Pinpoint the cell where the given text exists, returning its [x, y] midpoint coordinate. 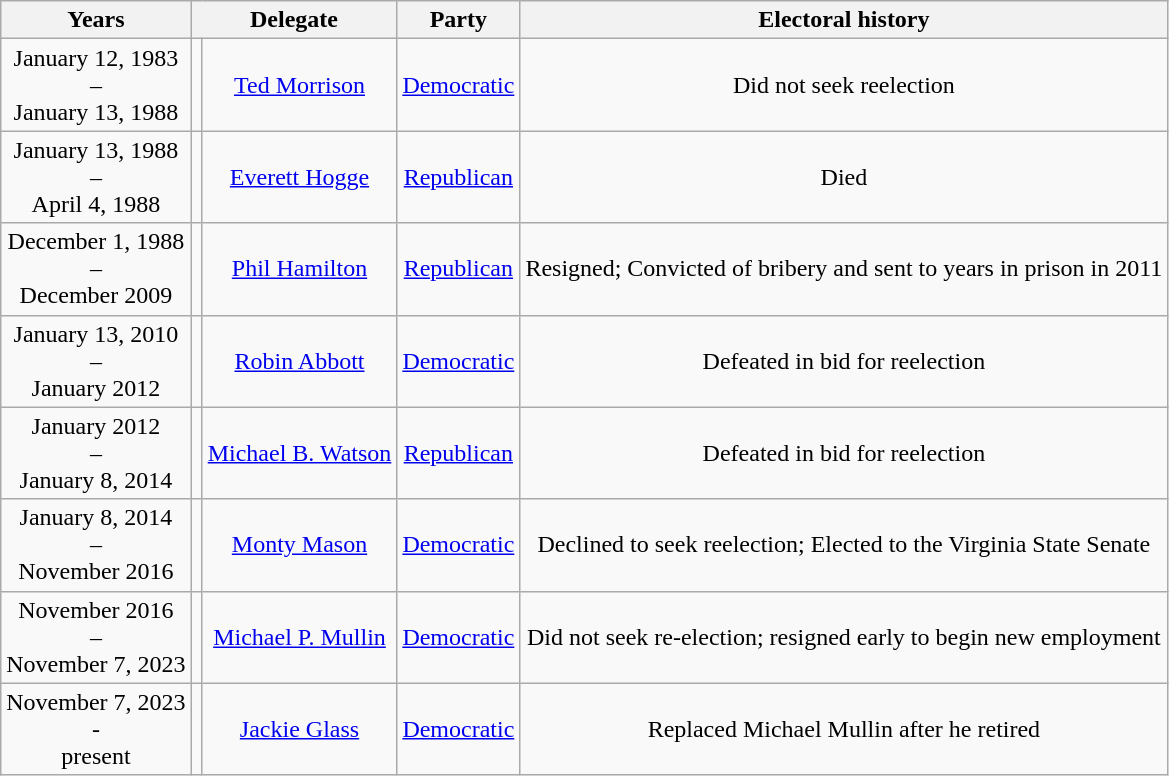
Did not seek re-election; resigned early to begin new employment [844, 637]
January 13, 1988–April 4, 1988 [96, 177]
Died [844, 177]
Monty Mason [300, 545]
January 13, 2010–January 2012 [96, 361]
Delegate [294, 20]
December 1, 1988–December 2009 [96, 269]
Phil Hamilton [300, 269]
Ted Morrison [300, 85]
November 2016–November 7, 2023 [96, 637]
Robin Abbott [300, 361]
Party [458, 20]
November 7, 2023-present [96, 729]
Electoral history [844, 20]
Michael B. Watson [300, 453]
Jackie Glass [300, 729]
Did not seek reelection [844, 85]
Replaced Michael Mullin after he retired [844, 729]
Everett Hogge [300, 177]
Years [96, 20]
January 2012–January 8, 2014 [96, 453]
Resigned; Convicted of bribery and sent to years in prison in 2011 [844, 269]
January 12, 1983–January 13, 1988 [96, 85]
January 8, 2014–November 2016 [96, 545]
Michael P. Mullin [300, 637]
Declined to seek reelection; Elected to the Virginia State Senate [844, 545]
